For the text-containing cell, return its midpoint in (X, Y) coordinate format. 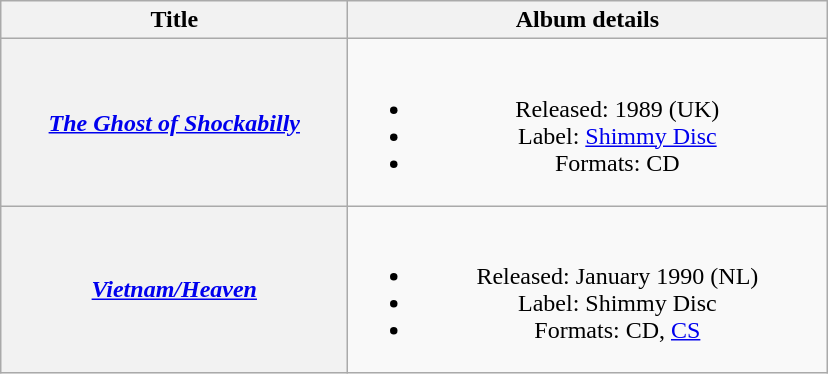
Title (174, 20)
Released: 1989 (UK)Label: Shimmy DiscFormats: CD (588, 122)
Album details (588, 20)
Released: January 1990 (NL)Label: Shimmy DiscFormats: CD, CS (588, 290)
Vietnam/Heaven (174, 290)
The Ghost of Shockabilly (174, 122)
